Pinpoint the cell where the given text exists, returning its (X, Y) midpoint coordinate. 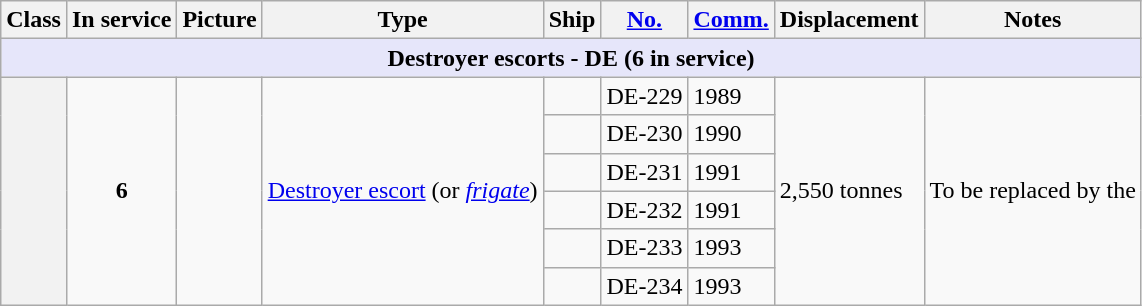
To be replaced by the (1032, 191)
Ship (572, 20)
Displacement (849, 20)
DE-230 (644, 134)
1989 (731, 96)
In service (121, 20)
Comm. (731, 20)
No. (644, 20)
Class (34, 20)
Picture (220, 20)
2,550 tonnes (849, 191)
6 (121, 191)
1990 (731, 134)
DE-231 (644, 172)
Destroyer escorts - DE (6 in service) (572, 58)
DE-234 (644, 286)
Destroyer escort (or frigate) (402, 191)
Type (402, 20)
DE-233 (644, 248)
DE-229 (644, 96)
DE-232 (644, 210)
Notes (1032, 20)
